Detect which cell encompasses the target text, then output its [X, Y] center coordinate. 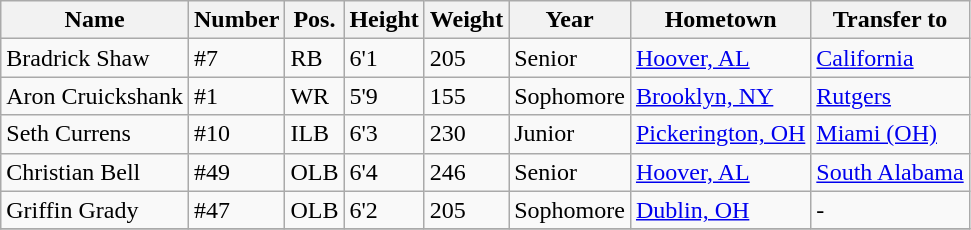
155 [466, 96]
ILB [314, 134]
Height [384, 20]
Year [570, 20]
Name [95, 20]
California [890, 58]
- [890, 210]
Dublin, OH [720, 210]
246 [466, 172]
#1 [236, 96]
Seth Currens [95, 134]
Junior [570, 134]
230 [466, 134]
Transfer to [890, 20]
5'9 [384, 96]
6'2 [384, 210]
Bradrick Shaw [95, 58]
Pickerington, OH [720, 134]
#49 [236, 172]
Number [236, 20]
#7 [236, 58]
Christian Bell [95, 172]
Brooklyn, NY [720, 96]
South Alabama [890, 172]
6'4 [384, 172]
6'3 [384, 134]
Pos. [314, 20]
#47 [236, 210]
Hometown [720, 20]
Weight [466, 20]
Miami (OH) [890, 134]
RB [314, 58]
Rutgers [890, 96]
6'1 [384, 58]
WR [314, 96]
#10 [236, 134]
Aron Cruickshank [95, 96]
Griffin Grady [95, 210]
